Scan for the cell matching the given text and deliver its (X, Y) coordinate at center. 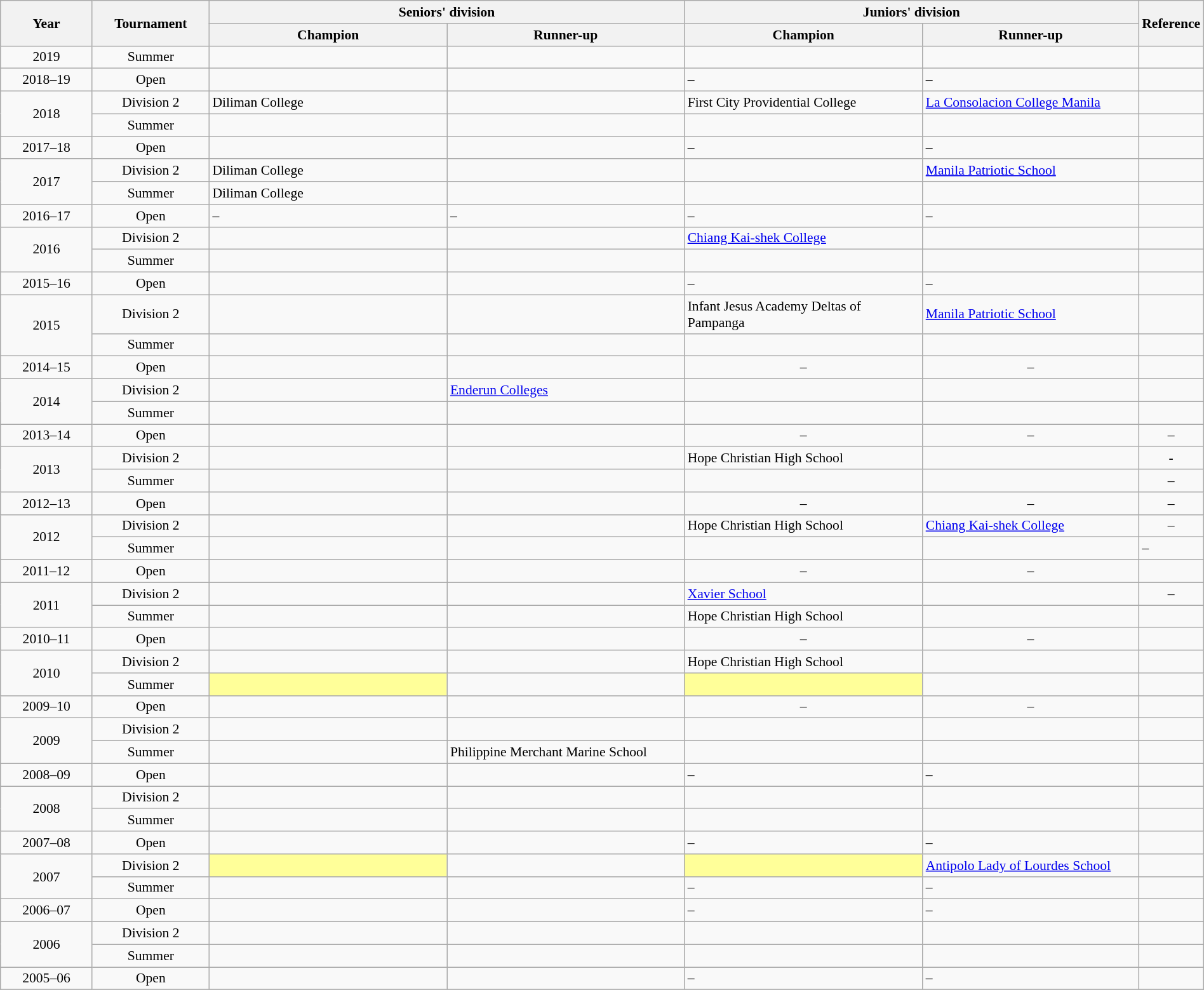
2010–11 (46, 639)
Infant Jesus Academy Deltas of Pampanga (804, 314)
2010 (46, 673)
2005–06 (46, 979)
2015–16 (46, 284)
2015 (46, 325)
2016 (46, 249)
2013–14 (46, 436)
2008–09 (46, 775)
2012 (46, 537)
2018 (46, 114)
2008 (46, 809)
2011 (46, 605)
Reference (1171, 23)
2009 (46, 740)
Philippine Merchant Marine School (566, 753)
2014 (46, 401)
First City Providential College (804, 103)
2006–07 (46, 911)
Tournament (150, 23)
2019 (46, 57)
2012–13 (46, 504)
Enderun Colleges (566, 391)
- (1171, 458)
Year (46, 23)
2017 (46, 182)
2016–17 (46, 216)
Seniors' division (446, 12)
2007 (46, 876)
2018–19 (46, 80)
Xavier School (804, 594)
2014–15 (46, 368)
2011–12 (46, 572)
2007–08 (46, 843)
Antipolo Lady of Lourdes School (1031, 866)
2009–10 (46, 707)
2013 (46, 470)
2006 (46, 945)
2017–18 (46, 148)
La Consolacion College Manila (1031, 103)
Juniors' division (912, 12)
